Search for the cell housing the specified text and yield its (X, Y) center coordinate. 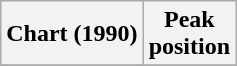
Chart (1990) (72, 34)
Peakposition (189, 34)
